Extract the (x, y) coordinate from the center of the cell holding the provided text.  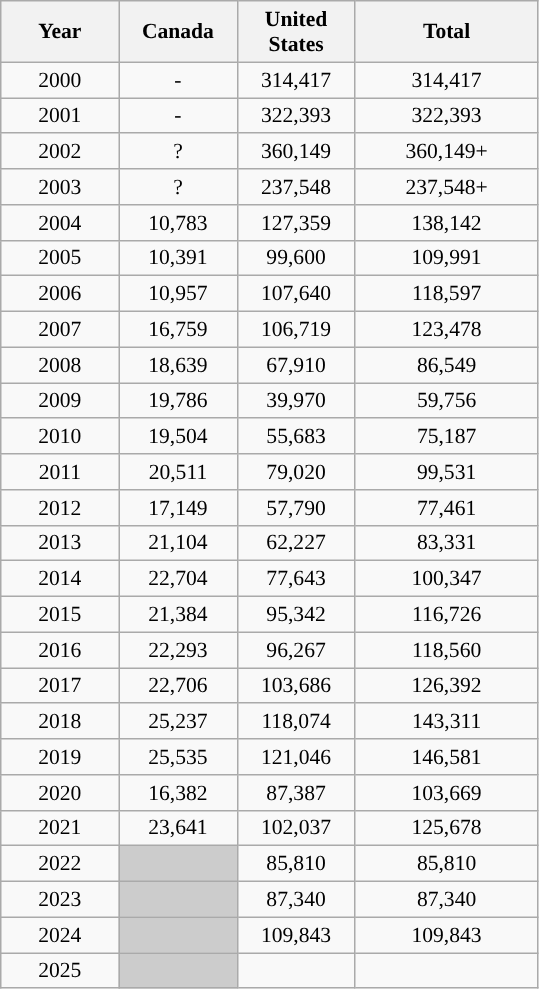
21,104 (178, 543)
2005 (60, 258)
2025 (60, 971)
2018 (60, 722)
103,669 (446, 793)
2024 (60, 935)
95,342 (296, 615)
118,074 (296, 722)
16,382 (178, 793)
2010 (60, 437)
116,726 (446, 615)
360,149 (296, 152)
Year (60, 32)
59,756 (446, 401)
2004 (60, 223)
2008 (60, 365)
2002 (60, 152)
103,686 (296, 686)
19,786 (178, 401)
109,991 (446, 258)
2014 (60, 579)
2009 (60, 401)
Total (446, 32)
99,600 (296, 258)
19,504 (178, 437)
16,759 (178, 330)
2017 (60, 686)
21,384 (178, 615)
United States (296, 32)
25,535 (178, 757)
62,227 (296, 543)
17,149 (178, 508)
79,020 (296, 472)
2001 (60, 116)
2012 (60, 508)
57,790 (296, 508)
2021 (60, 828)
2006 (60, 294)
237,548 (296, 187)
83,331 (446, 543)
2016 (60, 650)
2022 (60, 864)
118,560 (446, 650)
39,970 (296, 401)
23,641 (178, 828)
121,046 (296, 757)
77,643 (296, 579)
87,387 (296, 793)
237,548+ (446, 187)
360,149+ (446, 152)
106,719 (296, 330)
67,910 (296, 365)
2023 (60, 900)
22,704 (178, 579)
77,461 (446, 508)
127,359 (296, 223)
2013 (60, 543)
55,683 (296, 437)
18,639 (178, 365)
Canada (178, 32)
2015 (60, 615)
10,391 (178, 258)
146,581 (446, 757)
126,392 (446, 686)
107,640 (296, 294)
143,311 (446, 722)
102,037 (296, 828)
75,187 (446, 437)
2011 (60, 472)
2007 (60, 330)
2003 (60, 187)
86,549 (446, 365)
100,347 (446, 579)
2020 (60, 793)
2019 (60, 757)
20,511 (178, 472)
138,142 (446, 223)
123,478 (446, 330)
10,783 (178, 223)
96,267 (296, 650)
118,597 (446, 294)
25,237 (178, 722)
22,706 (178, 686)
99,531 (446, 472)
125,678 (446, 828)
10,957 (178, 294)
2000 (60, 80)
22,293 (178, 650)
